Scan for the cell matching the given text and deliver its (x, y) coordinate at center. 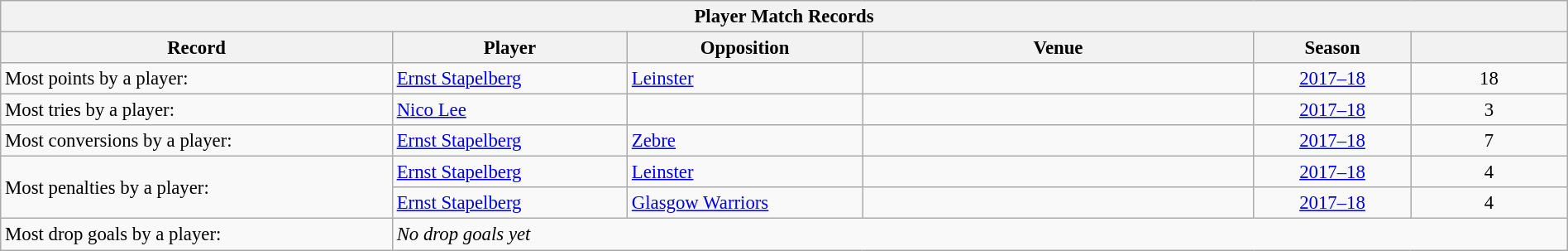
Glasgow Warriors (745, 203)
7 (1489, 141)
Most penalties by a player: (197, 187)
Record (197, 48)
Most points by a player: (197, 79)
No drop goals yet (979, 234)
Player (509, 48)
Opposition (745, 48)
Most tries by a player: (197, 110)
Season (1331, 48)
3 (1489, 110)
Nico Lee (509, 110)
18 (1489, 79)
Most conversions by a player: (197, 141)
Player Match Records (784, 17)
Most drop goals by a player: (197, 234)
Venue (1059, 48)
Zebre (745, 141)
